From the cell containing the given text, extract its center point as (X, Y) coordinate. 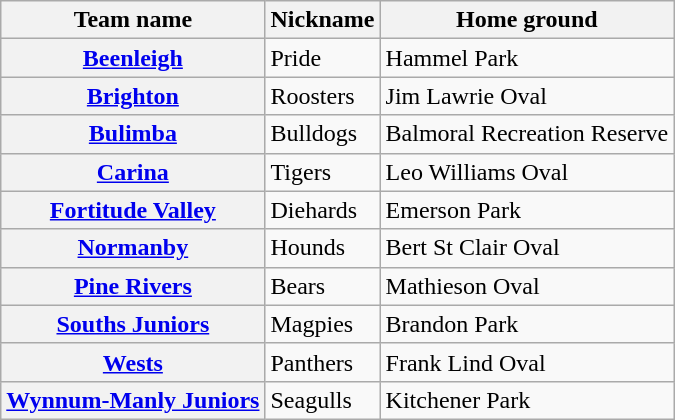
Hounds (322, 248)
Hammel Park (527, 58)
Beenleigh (133, 58)
Magpies (322, 324)
Panthers (322, 362)
Leo Williams Oval (527, 172)
Home ground (527, 20)
Frank Lind Oval (527, 362)
Wests (133, 362)
Team name (133, 20)
Balmoral Recreation Reserve (527, 134)
Kitchener Park (527, 400)
Souths Juniors (133, 324)
Seagulls (322, 400)
Pine Rivers (133, 286)
Bulldogs (322, 134)
Bert St Clair Oval (527, 248)
Fortitude Valley (133, 210)
Carina (133, 172)
Pride (322, 58)
Roosters (322, 96)
Jim Lawrie Oval (527, 96)
Nickname (322, 20)
Brighton (133, 96)
Tigers (322, 172)
Normanby (133, 248)
Wynnum-Manly Juniors (133, 400)
Diehards (322, 210)
Brandon Park (527, 324)
Emerson Park (527, 210)
Mathieson Oval (527, 286)
Bears (322, 286)
Bulimba (133, 134)
